Pinpoint the cell where the given text exists, returning its (x, y) midpoint coordinate. 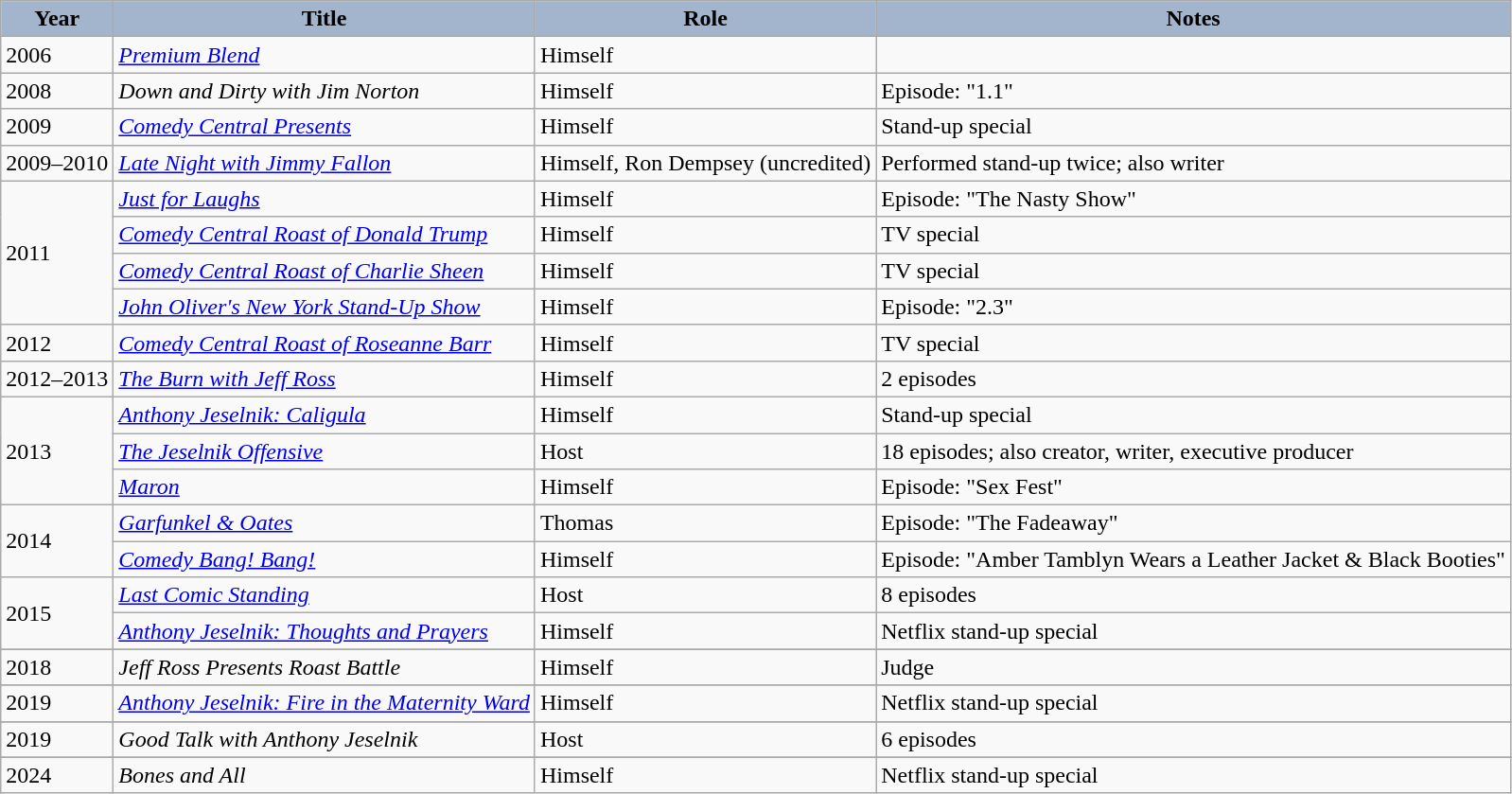
2015 (57, 613)
Episode: "The Nasty Show" (1194, 199)
Episode: "The Fadeaway" (1194, 523)
The Jeselnik Offensive (325, 451)
2013 (57, 450)
Maron (325, 487)
Thomas (705, 523)
Comedy Bang! Bang! (325, 559)
Performed stand-up twice; also writer (1194, 163)
8 episodes (1194, 595)
2006 (57, 55)
Comedy Central Roast of Roseanne Barr (325, 343)
Last Comic Standing (325, 595)
Comedy Central Roast of Charlie Sheen (325, 271)
Late Night with Jimmy Fallon (325, 163)
Episode: "Amber Tamblyn Wears a Leather Jacket & Black Booties" (1194, 559)
2009 (57, 127)
2011 (57, 253)
Anthony Jeselnik: Fire in the Maternity Ward (325, 703)
Notes (1194, 19)
Anthony Jeselnik: Caligula (325, 415)
2009–2010 (57, 163)
2008 (57, 91)
Judge (1194, 667)
2024 (57, 775)
Jeff Ross Presents Roast Battle (325, 667)
2014 (57, 541)
Anthony Jeselnik: Thoughts and Prayers (325, 631)
Episode: "Sex Fest" (1194, 487)
Title (325, 19)
Himself, Ron Dempsey (uncredited) (705, 163)
Role (705, 19)
Down and Dirty with Jim Norton (325, 91)
6 episodes (1194, 739)
Comedy Central Roast of Donald Trump (325, 235)
Premium Blend (325, 55)
2018 (57, 667)
Just for Laughs (325, 199)
Episode: "2.3" (1194, 307)
Comedy Central Presents (325, 127)
Episode: "1.1" (1194, 91)
Bones and All (325, 775)
John Oliver's New York Stand-Up Show (325, 307)
The Burn with Jeff Ross (325, 379)
Year (57, 19)
2 episodes (1194, 379)
2012–2013 (57, 379)
18 episodes; also creator, writer, executive producer (1194, 451)
Garfunkel & Oates (325, 523)
2012 (57, 343)
Good Talk with Anthony Jeselnik (325, 739)
